Return the (X, Y) coordinate for the center point of the cell that contains the specified text.  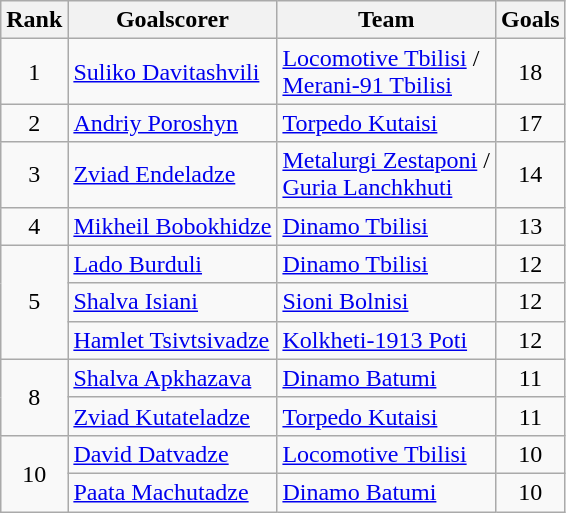
Goals (530, 20)
Shalva Apkhazava (172, 378)
David Datvadze (172, 454)
Goalscorer (172, 20)
18 (530, 72)
Shalva Isiani (172, 302)
Team (386, 20)
Metalurgi Zestaponi /Guria Lanchkhuti (386, 174)
Sioni Bolnisi (386, 302)
Lado Burduli (172, 264)
Mikheil Bobokhidze (172, 226)
13 (530, 226)
2 (34, 123)
Rank (34, 20)
Zviad Endeladze (172, 174)
1 (34, 72)
Suliko Davitashvili (172, 72)
3 (34, 174)
Locomotive Tbilisi (386, 454)
Zviad Kutateladze (172, 416)
Paata Machutadze (172, 492)
Hamlet Tsivtsivadze (172, 340)
17 (530, 123)
5 (34, 302)
Locomotive Tbilisi /Merani-91 Tbilisi (386, 72)
Andriy Poroshyn (172, 123)
Kolkheti-1913 Poti (386, 340)
4 (34, 226)
8 (34, 397)
14 (530, 174)
